Scan for the cell matching the given text and deliver its (x, y) coordinate at center. 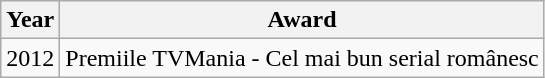
2012 (30, 58)
Year (30, 20)
Premiile TVMania - Cel mai bun serial românesc (302, 58)
Award (302, 20)
